Return the [x, y] coordinate for the center point of the cell that contains the specified text.  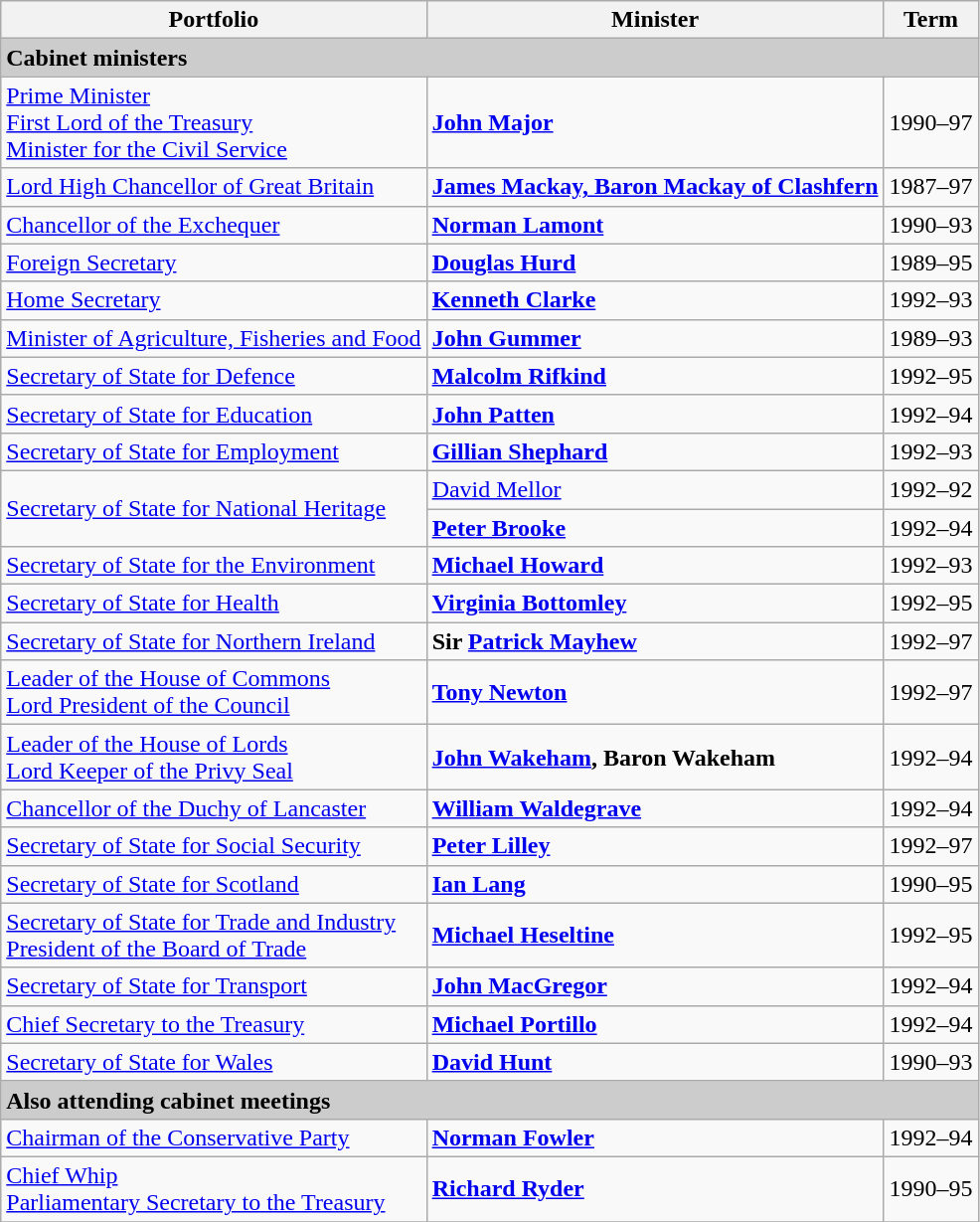
Gillian Shephard [655, 451]
William Waldegrave [655, 808]
1990–97 [930, 122]
John MacGregor [655, 986]
Secretary of State for the Environment [214, 566]
Chancellor of the Duchy of Lancaster [214, 808]
Michael Howard [655, 566]
Michael Portillo [655, 1024]
Virginia Bottomley [655, 604]
Peter Lilley [655, 846]
Chancellor of the Exchequer [214, 225]
Secretary of State for Employment [214, 451]
Leader of the House of LordsLord Keeper of the Privy Seal [214, 758]
Ian Lang [655, 884]
John Wakeham, Baron Wakeham [655, 758]
Secretary of State for Transport [214, 986]
Sir Patrick Mayhew [655, 641]
Secretary of State for Scotland [214, 884]
Secretary of State for Northern Ireland [214, 641]
Secretary of State for Trade and IndustryPresident of the Board of Trade [214, 935]
James Mackay, Baron Mackay of Clashfern [655, 187]
Portfolio [214, 20]
Secretary of State for Health [214, 604]
Douglas Hurd [655, 262]
Tony Newton [655, 692]
Secretary of State for Social Security [214, 846]
Norman Fowler [655, 1137]
Secretary of State for Education [214, 414]
Cabinet ministers [489, 58]
Lord High Chancellor of Great Britain [214, 187]
Home Secretary [214, 300]
Prime MinisterFirst Lord of the TreasuryMinister for the Civil Service [214, 122]
Kenneth Clarke [655, 300]
Chairman of the Conservative Party [214, 1137]
Michael Heseltine [655, 935]
Chief WhipParliamentary Secretary to the Treasury [214, 1189]
John Patten [655, 414]
Peter Brooke [655, 528]
Leader of the House of CommonsLord President of the Council [214, 692]
Norman Lamont [655, 225]
Term [930, 20]
John Gummer [655, 338]
Minister [655, 20]
Secretary of State for Defence [214, 376]
1992–92 [930, 489]
1989–95 [930, 262]
Foreign Secretary [214, 262]
Secretary of State for Wales [214, 1062]
John Major [655, 122]
David Hunt [655, 1062]
Chief Secretary to the Treasury [214, 1024]
1987–97 [930, 187]
Minister of Agriculture, Fisheries and Food [214, 338]
Malcolm Rifkind [655, 376]
Richard Ryder [655, 1189]
1989–93 [930, 338]
Also attending cabinet meetings [489, 1100]
Secretary of State for National Heritage [214, 508]
David Mellor [655, 489]
